For the text-containing cell, return its midpoint in [x, y] coordinate format. 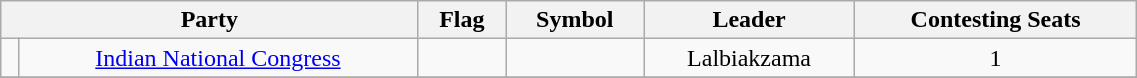
Flag [462, 20]
Contesting Seats [996, 20]
Leader [750, 20]
Party [210, 20]
Indian National Congress [218, 58]
Symbol [575, 20]
Lalbiakzama [750, 58]
1 [996, 58]
